Determine the [X, Y] coordinate at the center of the cell enclosing the given text.  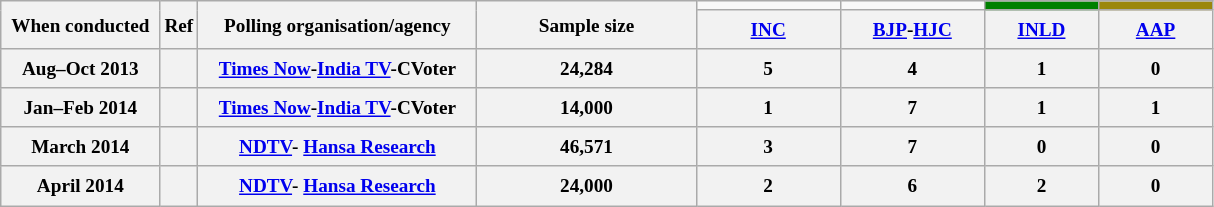
6 [912, 186]
Sample size [586, 25]
AAP [1156, 30]
5 [768, 68]
Ref [179, 25]
April 2014 [80, 186]
24,000 [586, 186]
Polling organisation/agency [338, 25]
46,571 [586, 146]
14,000 [586, 108]
When conducted [80, 25]
March 2014 [80, 146]
4 [912, 68]
BJP-HJC [912, 30]
INLD [1041, 30]
INC [768, 30]
Jan–Feb 2014 [80, 108]
Aug–Oct 2013 [80, 68]
3 [768, 146]
24,284 [586, 68]
